Locate the cell with the specified text and output its (x, y) center coordinate. 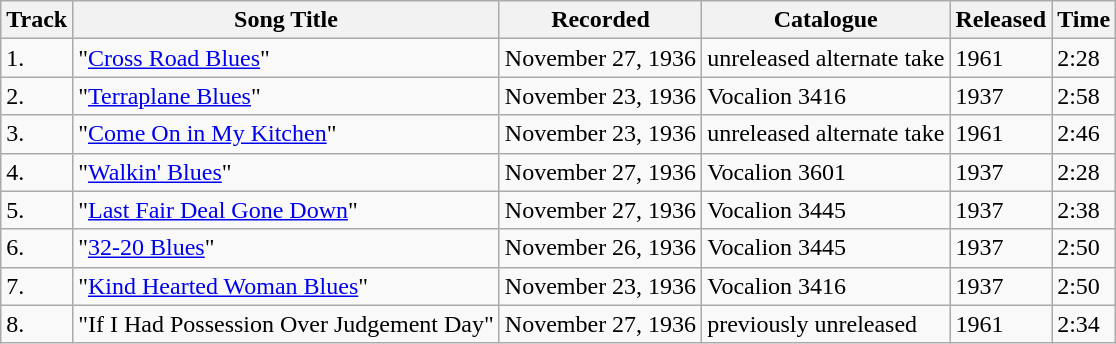
Released (1001, 20)
"32-20 Blues" (286, 248)
4. (37, 172)
Catalogue (826, 20)
"If I Had Possession Over Judgement Day" (286, 324)
November 26, 1936 (600, 248)
"Kind Hearted Woman Blues" (286, 286)
2:46 (1084, 134)
"Come On in My Kitchen" (286, 134)
"Last Fair Deal Gone Down" (286, 210)
2:34 (1084, 324)
Recorded (600, 20)
Track (37, 20)
6. (37, 248)
2:38 (1084, 210)
2:58 (1084, 96)
"Walkin' Blues" (286, 172)
2. (37, 96)
"Terraplane Blues" (286, 96)
8. (37, 324)
3. (37, 134)
Vocalion 3601 (826, 172)
"Cross Road Blues" (286, 58)
Song Title (286, 20)
Time (1084, 20)
5. (37, 210)
7. (37, 286)
1. (37, 58)
previously unreleased (826, 324)
